For the text-containing cell, return its midpoint in (X, Y) coordinate format. 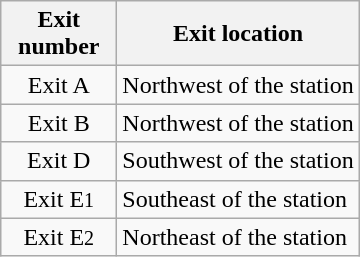
Exit A (59, 85)
Southwest of the station (238, 161)
Northeast of the station (238, 237)
Exit E1 (59, 199)
Exit E2 (59, 237)
Exit B (59, 123)
Exit D (59, 161)
Exit number (59, 34)
Exit location (238, 34)
Southeast of the station (238, 199)
